Identify which cell holds the provided text, then report its [x, y] central coordinate. 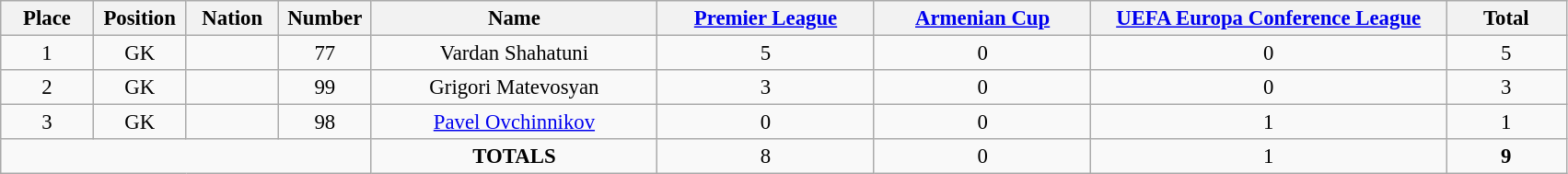
UEFA Europa Conference League [1269, 18]
Armenian Cup [982, 18]
8 [766, 157]
98 [326, 122]
Position [140, 18]
Premier League [766, 18]
Pavel Ovchinnikov [514, 122]
77 [326, 53]
2 [48, 87]
Name [514, 18]
Vardan Shahatuni [514, 53]
Grigori Matevosyan [514, 87]
Number [326, 18]
Nation [232, 18]
99 [326, 87]
Total [1506, 18]
TOTALS [514, 157]
Place [48, 18]
9 [1506, 157]
